Pinpoint the cell where the given text exists, returning its [X, Y] midpoint coordinate. 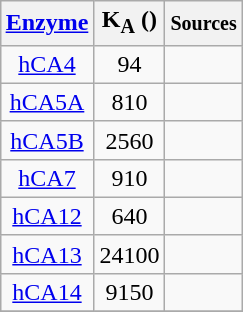
810 [130, 102]
hCA7 [47, 178]
hCA5B [47, 140]
hCA13 [47, 254]
94 [130, 64]
KA () [130, 23]
hCA14 [47, 292]
640 [130, 216]
910 [130, 178]
Sources [204, 23]
hCA12 [47, 216]
2560 [130, 140]
9150 [130, 292]
Enzyme [47, 23]
24100 [130, 254]
hCA5A [47, 102]
hCA4 [47, 64]
